Output the (x, y) coordinate of the center of the cell containing the given text.  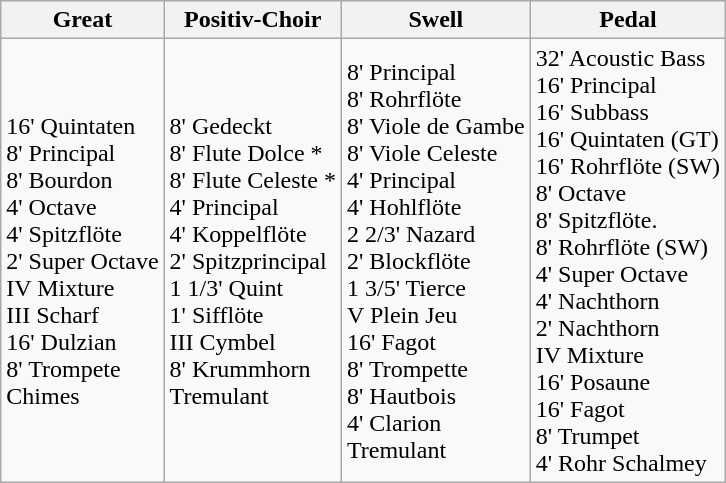
16' Quintaten8' Principal8' Bourdon4' Octave4' Spitzflöte2' Super OctaveIV MixtureIII Scharf16' Dulzian8' TrompeteChimes (82, 260)
Great (82, 20)
Swell (436, 20)
Positiv-Choir (252, 20)
Pedal (628, 20)
8' Gedeckt8' Flute Dolce *8' Flute Celeste *4' Principal4' Koppelflöte2' Spitzprincipal1 1/3' Quint1' SifflöteIII Cymbel8' KrummhornTremulant (252, 260)
